Find where the given text appears and provide that cell's center as (X, Y) coordinate. 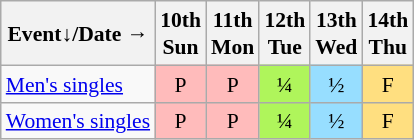
13thWed (336, 33)
12thTue (284, 33)
14thThu (388, 33)
Event↓/Date → (78, 33)
Women's singles (78, 120)
10thSun (180, 33)
11thMon (232, 33)
Men's singles (78, 84)
